Return the [x, y] coordinate for the center point of the cell that contains the specified text.  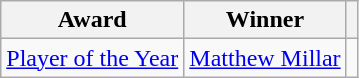
Award [92, 20]
Player of the Year [92, 58]
Winner [265, 20]
Matthew Millar [265, 58]
